Scan for the cell matching the given text and deliver its [x, y] coordinate at center. 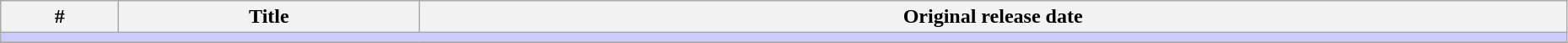
Title [269, 17]
# [60, 17]
Original release date [993, 17]
